Search for the cell housing the specified text and yield its (X, Y) center coordinate. 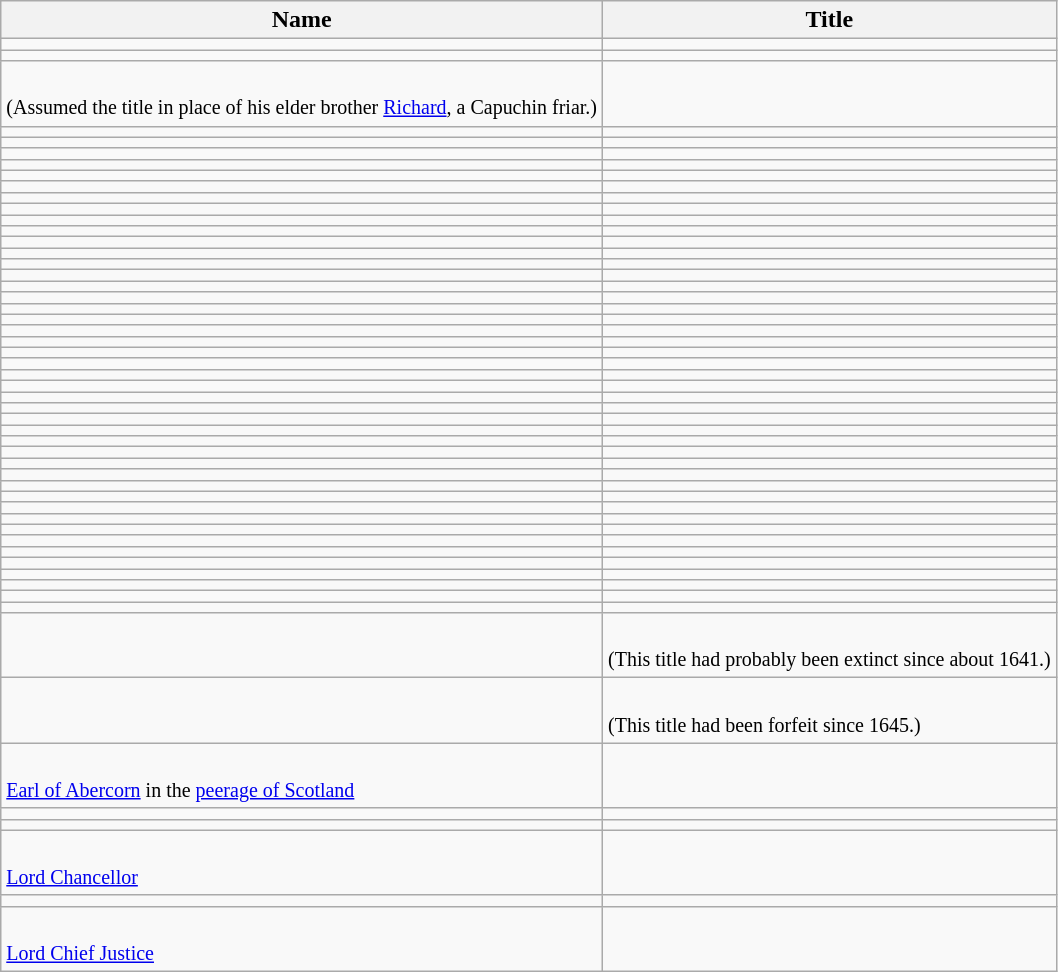
Lord Chancellor (302, 862)
(This title had probably been extinct since about 1641.) (830, 646)
Title (830, 20)
Name (302, 20)
Earl of Abercorn in the peerage of Scotland (302, 776)
Lord Chief Justice (302, 938)
(This title had been forfeit since 1645.) (830, 710)
(Assumed the title in place of his elder brother Richard, a Capuchin friar.) (302, 94)
